Output the [X, Y] coordinate of the center of the cell containing the given text.  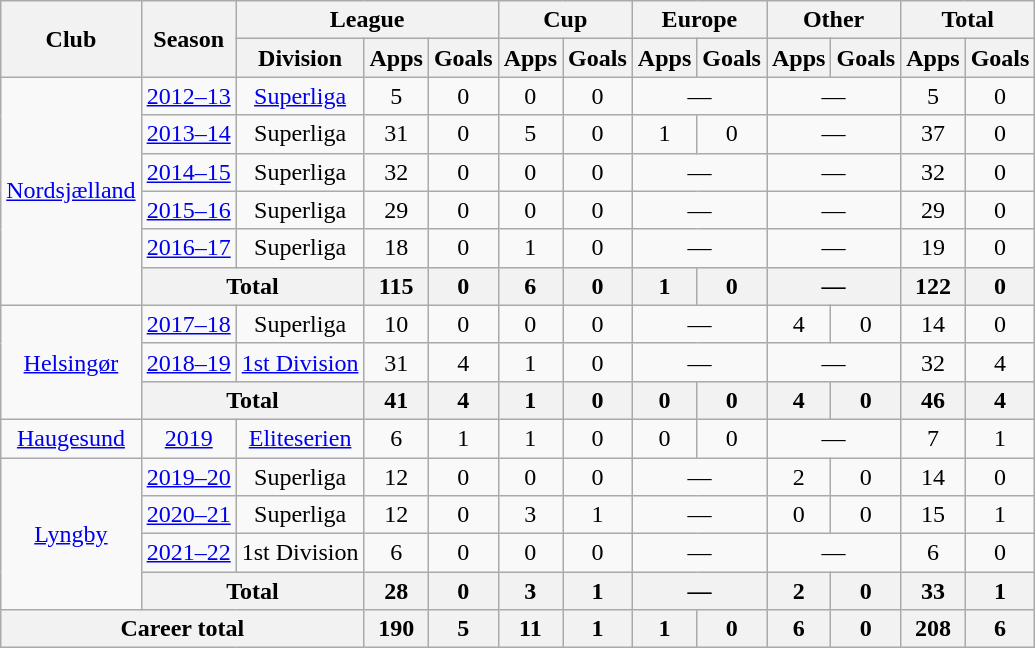
Nordsjælland [71, 191]
Season [188, 39]
2019 [188, 438]
10 [396, 324]
2018–19 [188, 362]
19 [933, 248]
Club [71, 39]
122 [933, 286]
2014–15 [188, 172]
2016–17 [188, 248]
Career total [182, 629]
Cup [565, 20]
Division [300, 58]
League [367, 20]
2015–16 [188, 210]
2012–13 [188, 96]
28 [396, 591]
2020–21 [188, 515]
11 [530, 629]
41 [396, 400]
2019–20 [188, 477]
Helsingør [71, 362]
Eliteserien [300, 438]
Other [833, 20]
7 [933, 438]
37 [933, 134]
Europe [699, 20]
18 [396, 248]
Lyngby [71, 534]
190 [396, 629]
2017–18 [188, 324]
2021–22 [188, 553]
15 [933, 515]
Haugesund [71, 438]
208 [933, 629]
46 [933, 400]
2013–14 [188, 134]
33 [933, 591]
115 [396, 286]
